Return the [x, y] coordinate for the center point of the cell that contains the specified text.  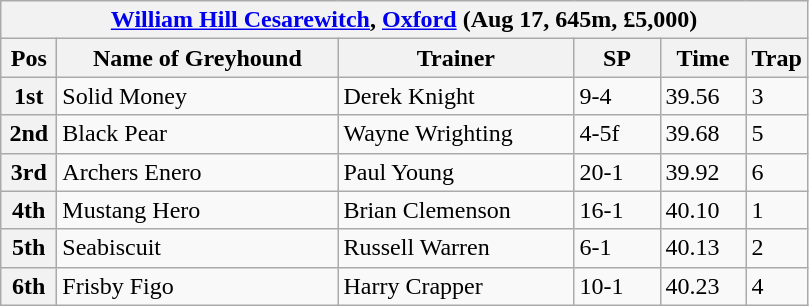
Seabiscuit [198, 248]
Pos [29, 58]
Trap [776, 58]
40.10 [703, 210]
1 [776, 210]
Brian Clemenson [456, 210]
2nd [29, 134]
16-1 [617, 210]
4-5f [617, 134]
Mustang Hero [198, 210]
Black Pear [198, 134]
40.23 [703, 286]
4 [776, 286]
Name of Greyhound [198, 58]
Harry Crapper [456, 286]
3rd [29, 172]
Time [703, 58]
Russell Warren [456, 248]
2 [776, 248]
5 [776, 134]
4th [29, 210]
Derek Knight [456, 96]
6-1 [617, 248]
6 [776, 172]
SP [617, 58]
William Hill Cesarewitch, Oxford (Aug 17, 645m, £5,000) [404, 20]
Trainer [456, 58]
Frisby Figo [198, 286]
6th [29, 286]
Solid Money [198, 96]
10-1 [617, 286]
39.56 [703, 96]
9-4 [617, 96]
3 [776, 96]
40.13 [703, 248]
39.68 [703, 134]
Paul Young [456, 172]
5th [29, 248]
39.92 [703, 172]
1st [29, 96]
Archers Enero [198, 172]
Wayne Wrighting [456, 134]
20-1 [617, 172]
